Capture the cell that displays the provided text and extract its [X, Y] central coordinate. 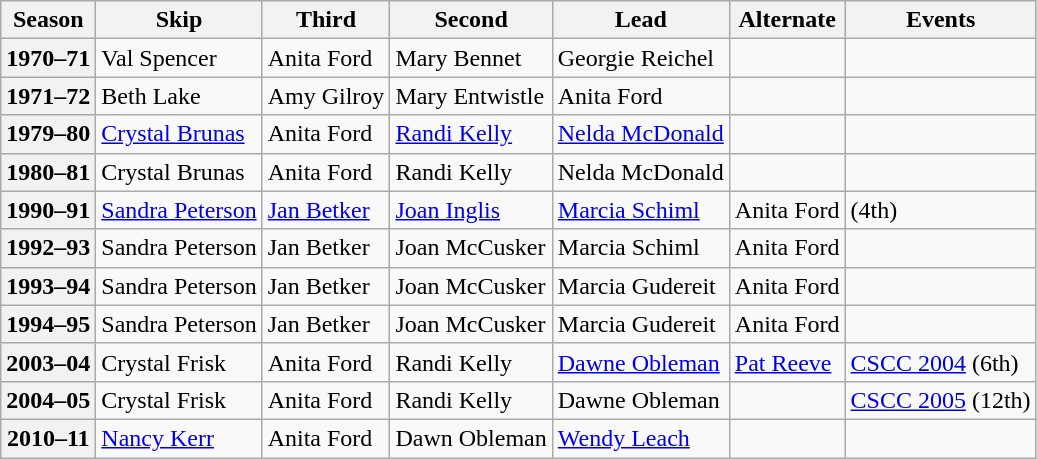
CSCC 2004 (6th) [940, 362]
Lead [640, 20]
1990–91 [48, 210]
Third [326, 20]
1979–80 [48, 134]
Mary Entwistle [471, 96]
Wendy Leach [640, 438]
Season [48, 20]
2003–04 [48, 362]
1994–95 [48, 324]
Second [471, 20]
Beth Lake [179, 96]
1992–93 [48, 248]
Val Spencer [179, 58]
Mary Bennet [471, 58]
Alternate [787, 20]
2010–11 [48, 438]
Pat Reeve [787, 362]
Georgie Reichel [640, 58]
Nancy Kerr [179, 438]
1980–81 [48, 172]
Events [940, 20]
Dawn Obleman [471, 438]
Amy Gilroy [326, 96]
1970–71 [48, 58]
(4th) [940, 210]
Skip [179, 20]
CSCC 2005 (12th) [940, 400]
Joan Inglis [471, 210]
1993–94 [48, 286]
1971–72 [48, 96]
2004–05 [48, 400]
